Return the [x, y] coordinate for the center point of the cell that contains the specified text.  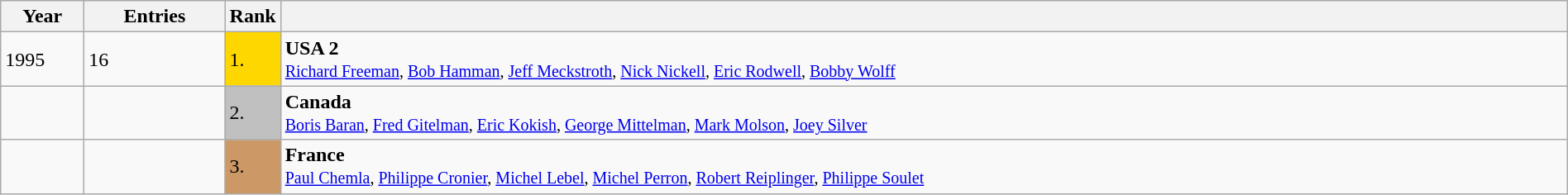
1995 [43, 59]
3. [253, 167]
Entries [155, 17]
Rank [253, 17]
Year [43, 17]
CanadaBoris Baran, Fred Gitelman, Eric Kokish, George Mittelman, Mark Molson, Joey Silver [924, 112]
1. [253, 59]
16 [155, 59]
USA 2 Richard Freeman, Bob Hamman, Jeff Meckstroth, Nick Nickell, Eric Rodwell, Bobby Wolff [924, 59]
FrancePaul Chemla, Philippe Cronier, Michel Lebel, Michel Perron, Robert Reiplinger, Philippe Soulet [924, 167]
2. [253, 112]
